Return (X, Y) of the center of cell containing provided text 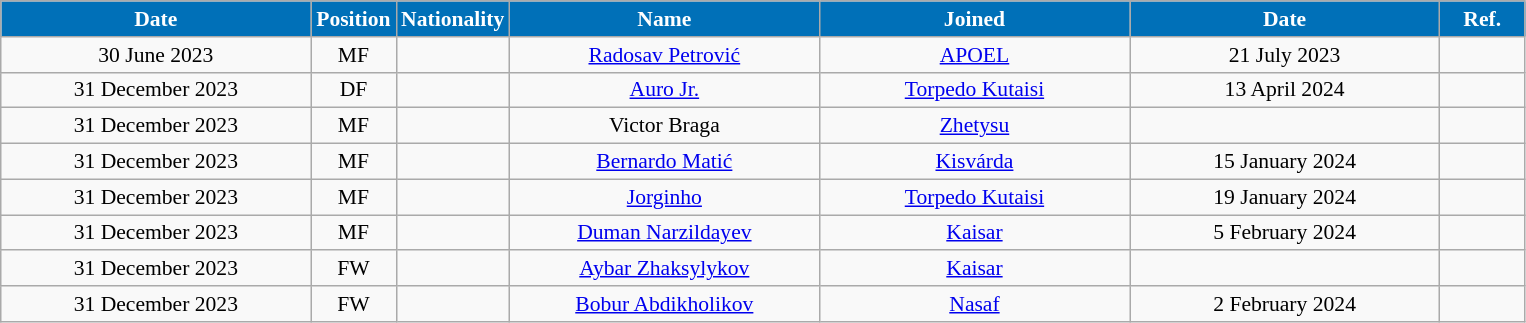
Ref. (1482, 19)
19 January 2024 (1285, 197)
Radosav Petrović (664, 55)
Victor Braga (664, 126)
Nationality (452, 19)
21 July 2023 (1285, 55)
Kisvárda (974, 162)
Name (664, 19)
Auro Jr. (664, 90)
5 February 2024 (1285, 233)
Duman Narzildayev (664, 233)
Position (354, 19)
Jorginho (664, 197)
2 February 2024 (1285, 304)
15 January 2024 (1285, 162)
Bobur Abdikholikov (664, 304)
13 April 2024 (1285, 90)
30 June 2023 (156, 55)
Bernardo Matić (664, 162)
Nasaf (974, 304)
APOEL (974, 55)
Aybar Zhaksylykov (664, 269)
DF (354, 90)
Zhetysu (974, 126)
Joined (974, 19)
